Return [x, y] of the center of cell containing provided text 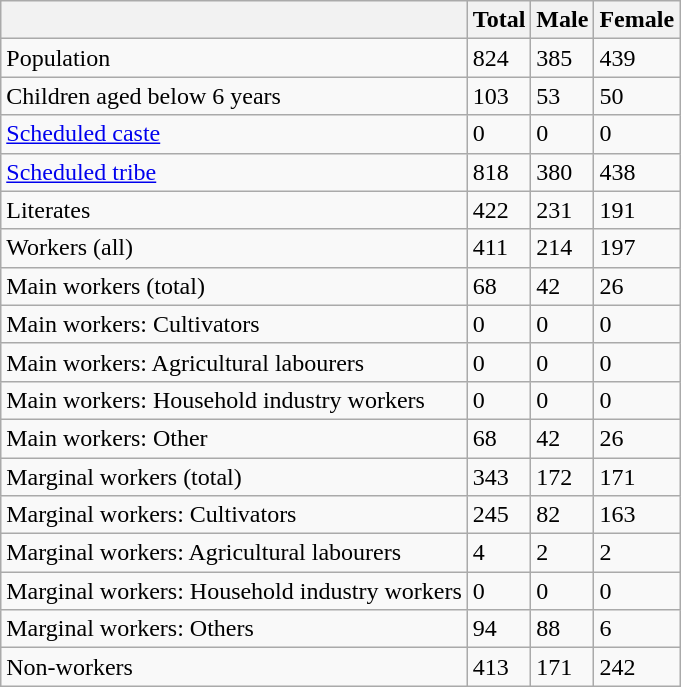
Female [637, 20]
Marginal workers: Cultivators [234, 515]
4 [499, 553]
380 [562, 172]
94 [499, 629]
422 [499, 210]
172 [562, 477]
411 [499, 248]
197 [637, 248]
Scheduled tribe [234, 172]
82 [562, 515]
Marginal workers: Others [234, 629]
231 [562, 210]
163 [637, 515]
Main workers: Other [234, 438]
Population [234, 58]
818 [499, 172]
Children aged below 6 years [234, 96]
Total [499, 20]
191 [637, 210]
Main workers: Cultivators [234, 324]
88 [562, 629]
Scheduled caste [234, 134]
413 [499, 667]
214 [562, 248]
50 [637, 96]
824 [499, 58]
Marginal workers: Household industry workers [234, 591]
439 [637, 58]
53 [562, 96]
Male [562, 20]
242 [637, 667]
103 [499, 96]
Main workers (total) [234, 286]
Marginal workers: Agricultural labourers [234, 553]
Workers (all) [234, 248]
245 [499, 515]
Non-workers [234, 667]
438 [637, 172]
Main workers: Agricultural labourers [234, 362]
Main workers: Household industry workers [234, 400]
Marginal workers (total) [234, 477]
343 [499, 477]
385 [562, 58]
Literates [234, 210]
6 [637, 629]
